From the cell containing the given text, extract its center point as (X, Y) coordinate. 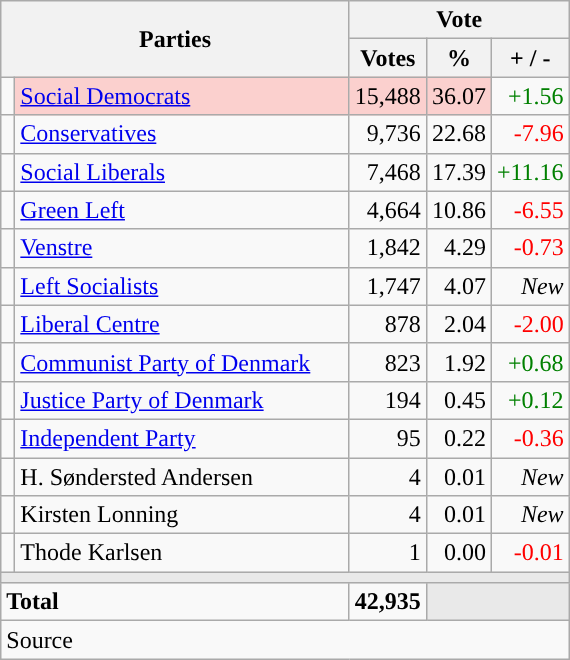
H. Søndersted Andersen (182, 477)
95 (388, 438)
0.45 (458, 400)
Thode Karlsen (182, 553)
-7.96 (530, 134)
+ / - (530, 58)
878 (388, 324)
823 (388, 362)
0.22 (458, 438)
Venstre (182, 248)
1 (388, 553)
Independent Party (182, 438)
1.92 (458, 362)
194 (388, 400)
0.00 (458, 553)
Source (285, 640)
-0.36 (530, 438)
15,488 (388, 96)
Total (176, 602)
-0.73 (530, 248)
22.68 (458, 134)
Social Democrats (182, 96)
Social Liberals (182, 172)
% (458, 58)
36.07 (458, 96)
+0.12 (530, 400)
9,736 (388, 134)
-2.00 (530, 324)
1,842 (388, 248)
Votes (388, 58)
1,747 (388, 286)
4.07 (458, 286)
Green Left (182, 210)
-0.01 (530, 553)
7,468 (388, 172)
Vote (459, 20)
Kirsten Lonning (182, 515)
4.29 (458, 248)
+1.56 (530, 96)
-6.55 (530, 210)
17.39 (458, 172)
Left Socialists (182, 286)
+11.16 (530, 172)
42,935 (388, 602)
10.86 (458, 210)
Parties (176, 39)
Liberal Centre (182, 324)
2.04 (458, 324)
Justice Party of Denmark (182, 400)
+0.68 (530, 362)
Communist Party of Denmark (182, 362)
4,664 (388, 210)
Conservatives (182, 134)
